Identify which cell holds the provided text, then report its [x, y] central coordinate. 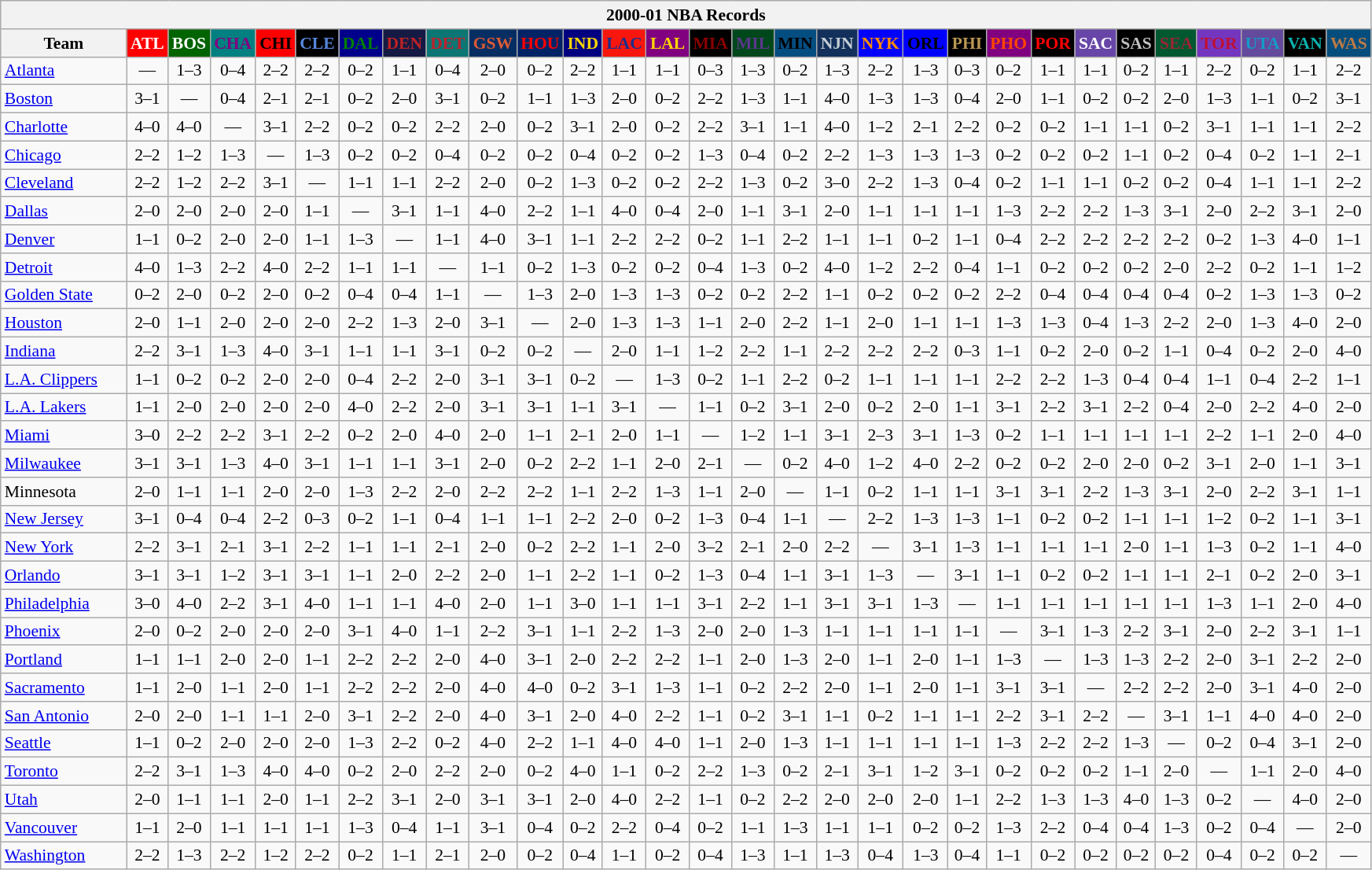
LAC [624, 43]
Miami [64, 436]
HOU [539, 43]
ATL [148, 43]
Seattle [64, 743]
San Antonio [64, 716]
Minnesota [64, 492]
Washington [64, 856]
SAC [1096, 43]
UTA [1263, 43]
NJN [837, 43]
SAS [1136, 43]
Philadelphia [64, 603]
2–3 [881, 436]
2000-01 NBA Records [686, 15]
PHO [1008, 43]
GSW [494, 43]
Indiana [64, 352]
VAN [1305, 43]
TOR [1219, 43]
Phoenix [64, 632]
SEA [1176, 43]
Detroit [64, 267]
MIN [795, 43]
DAL [361, 43]
Chicago [64, 155]
Atlanta [64, 71]
CHA [233, 43]
PHI [967, 43]
Dallas [64, 212]
Orlando [64, 576]
BOS [189, 43]
L.A. Clippers [64, 379]
3–2 [710, 547]
IND [583, 43]
Utah [64, 800]
Cleveland [64, 183]
NYK [881, 43]
CHI [275, 43]
MIL [753, 43]
DET [448, 43]
Houston [64, 323]
Charlotte [64, 127]
Boston [64, 99]
MIA [710, 43]
Sacramento [64, 688]
DEN [404, 43]
New Jersey [64, 519]
POR [1053, 43]
ORL [926, 43]
New York [64, 547]
Team [64, 43]
WAS [1349, 43]
Vancouver [64, 828]
Toronto [64, 772]
L.A. Lakers [64, 407]
Portland [64, 660]
Milwaukee [64, 463]
CLE [318, 43]
Denver [64, 239]
LAL [668, 43]
Golden State [64, 295]
